Output the [x, y] coordinate of the center of the cell containing the given text.  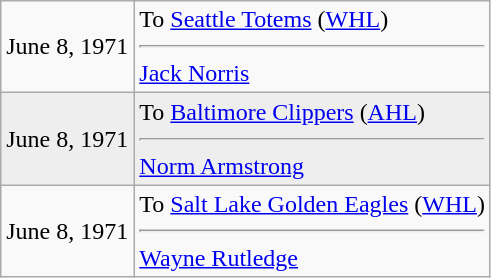
To Salt Lake Golden Eagles (WHL)Wayne Rutledge [312, 231]
To Seattle Totems (WHL)Jack Norris [312, 47]
To Baltimore Clippers (AHL)Norm Armstrong [312, 139]
